Detect which cell encompasses the target text, then output its [x, y] center coordinate. 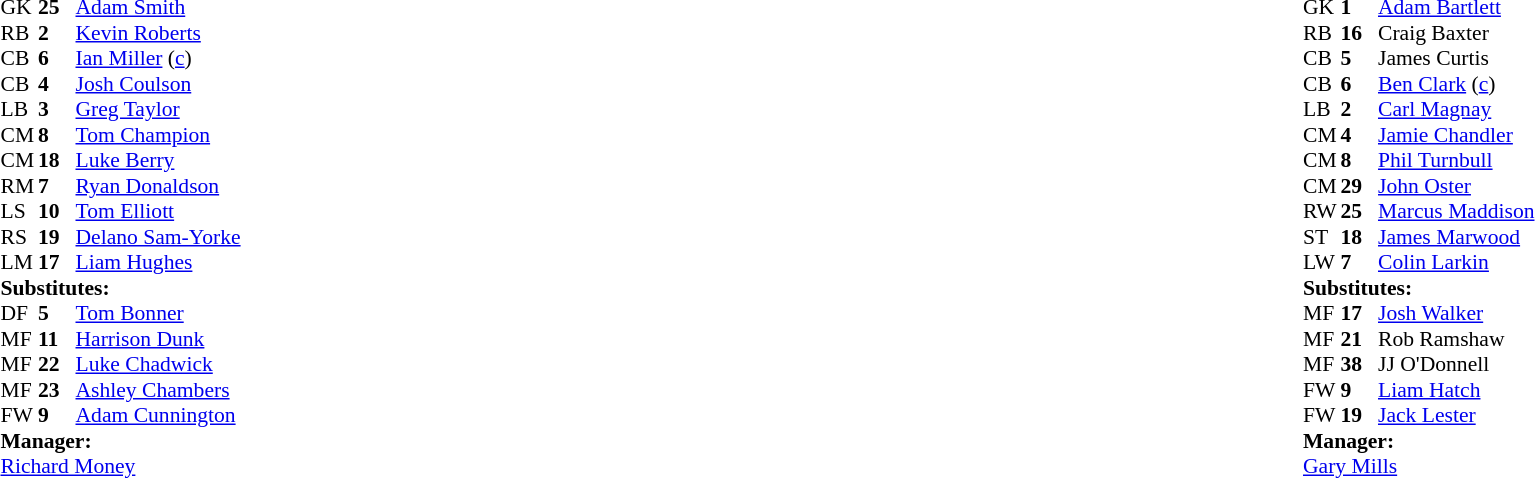
Josh Walker [1456, 313]
Tom Elliott [158, 211]
Tom Bonner [158, 313]
21 [1359, 339]
38 [1359, 365]
Ashley Chambers [158, 390]
LW [1322, 263]
29 [1359, 186]
Jamie Chandler [1456, 135]
10 [57, 211]
Liam Hughes [158, 263]
Delano Sam-Yorke [158, 237]
Tom Champion [158, 135]
Adam Cunnington [158, 415]
James Marwood [1456, 237]
3 [57, 109]
Ryan Donaldson [158, 186]
Rob Ramshaw [1456, 339]
Colin Larkin [1456, 263]
Craig Baxter [1456, 33]
Ian Miller (c) [158, 59]
Luke Chadwick [158, 365]
LS [19, 211]
Harrison Dunk [158, 339]
11 [57, 339]
Liam Hatch [1456, 390]
Kevin Roberts [158, 33]
ST [1322, 237]
23 [57, 390]
JJ O'Donnell [1456, 365]
RM [19, 186]
Carl Magnay [1456, 109]
22 [57, 365]
16 [1359, 33]
James Curtis [1456, 59]
RS [19, 237]
Greg Taylor [158, 109]
Marcus Maddison [1456, 211]
RW [1322, 211]
25 [1359, 211]
Josh Coulson [158, 84]
LM [19, 263]
DF [19, 313]
Ben Clark (c) [1456, 84]
Luke Berry [158, 161]
Jack Lester [1456, 415]
John Oster [1456, 186]
Phil Turnbull [1456, 161]
